Extract the [x, y] coordinate from the center of the cell holding the provided text.  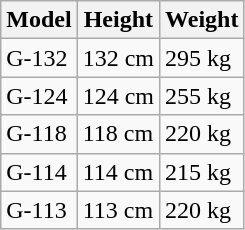
114 cm [118, 172]
Height [118, 20]
G-114 [39, 172]
G-132 [39, 58]
118 cm [118, 134]
124 cm [118, 96]
G-118 [39, 134]
295 kg [202, 58]
132 cm [118, 58]
G-124 [39, 96]
255 kg [202, 96]
Weight [202, 20]
G-113 [39, 210]
Model [39, 20]
113 cm [118, 210]
215 kg [202, 172]
